Capture the cell that displays the provided text and extract its (X, Y) central coordinate. 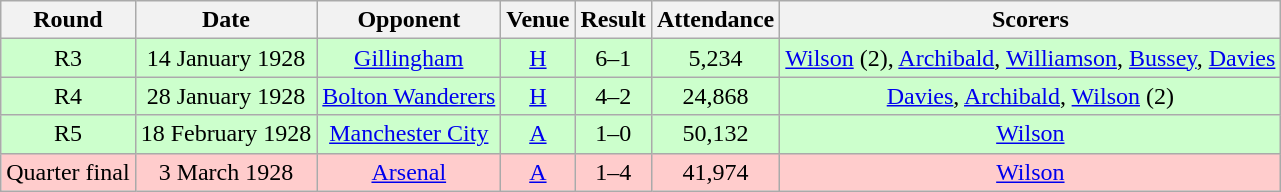
Quarter final (68, 172)
Arsenal (409, 172)
Gillingham (409, 58)
3 March 1928 (226, 172)
1–0 (613, 134)
Date (226, 20)
4–2 (613, 96)
Wilson (2), Archibald, Williamson, Bussey, Davies (1030, 58)
41,974 (715, 172)
R3 (68, 58)
5,234 (715, 58)
18 February 1928 (226, 134)
14 January 1928 (226, 58)
28 January 1928 (226, 96)
Bolton Wanderers (409, 96)
6–1 (613, 58)
Manchester City (409, 134)
1–4 (613, 172)
Round (68, 20)
R4 (68, 96)
50,132 (715, 134)
Result (613, 20)
Venue (538, 20)
R5 (68, 134)
Davies, Archibald, Wilson (2) (1030, 96)
Attendance (715, 20)
Opponent (409, 20)
Scorers (1030, 20)
24,868 (715, 96)
